Search for the cell housing the specified text and yield its [X, Y] center coordinate. 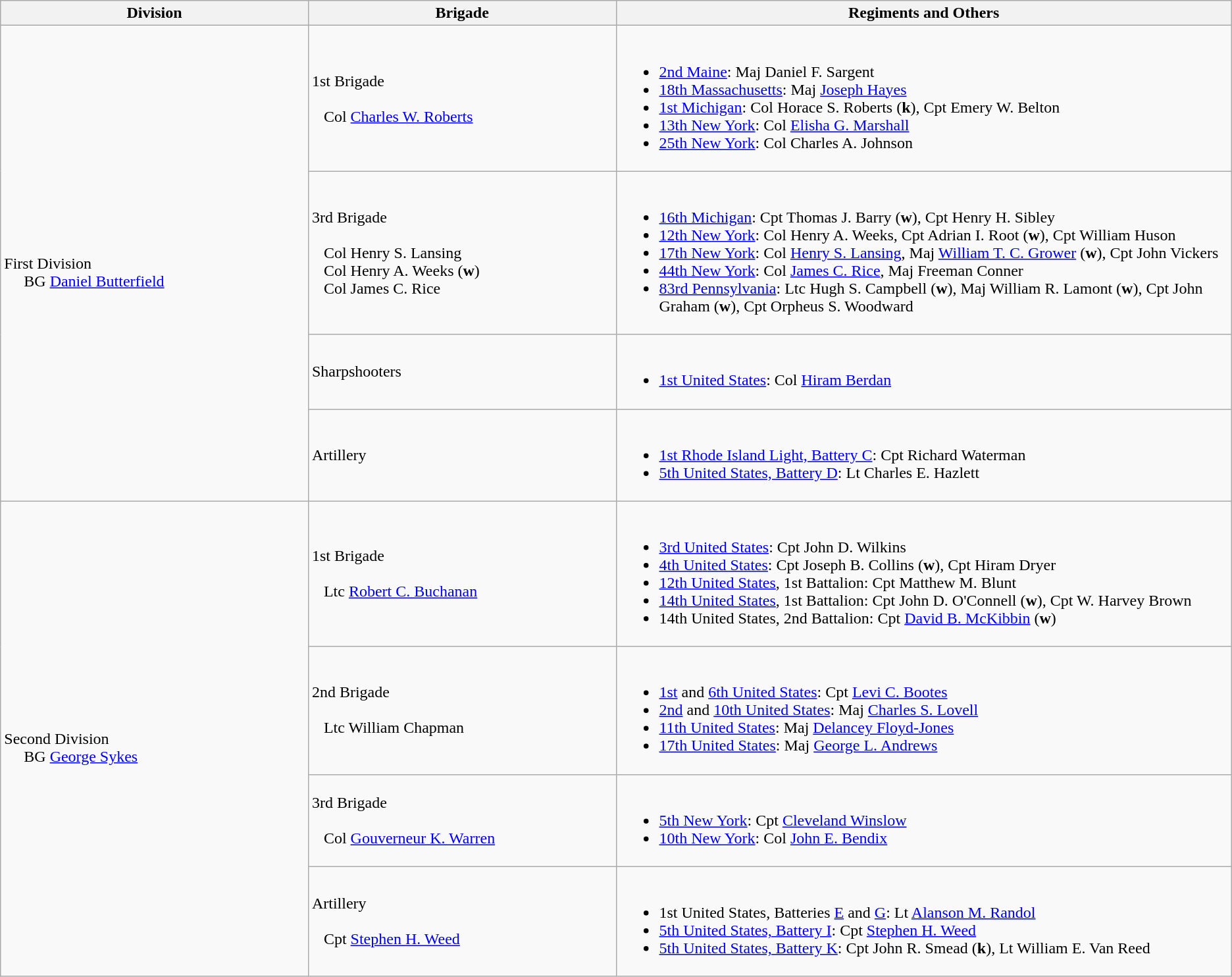
First Division BG Daniel Butterfield [155, 263]
3rd Brigade Col Gouverneur K. Warren [462, 820]
1st Brigade Col Charles W. Roberts [462, 99]
Artillery Cpt Stephen H. Weed [462, 922]
Brigade [462, 13]
Regiments and Others [924, 13]
2nd Brigade Ltc William Chapman [462, 710]
3rd Brigade Col Henry S. Lansing Col Henry A. Weeks (w) Col James C. Rice [462, 253]
Artillery [462, 455]
1st Brigade Ltc Robert C. Buchanan [462, 574]
Sharpshooters [462, 371]
Division [155, 13]
5th New York: Cpt Cleveland Winslow10th New York: Col John E. Bendix [924, 820]
1st Rhode Island Light, Battery C: Cpt Richard Waterman5th United States, Battery D: Lt Charles E. Hazlett [924, 455]
Second Division BG George Sykes [155, 739]
1st United States: Col Hiram Berdan [924, 371]
